Detect which cell encompasses the target text, then output its (x, y) center coordinate. 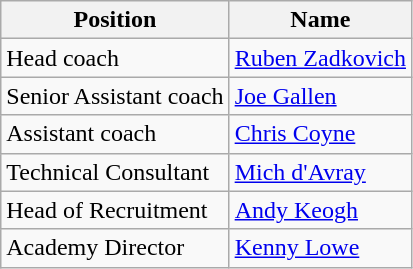
Kenny Lowe (320, 248)
Head of Recruitment (115, 210)
Joe Gallen (320, 96)
Technical Consultant (115, 172)
Head coach (115, 58)
Chris Coyne (320, 134)
Mich d'Avray (320, 172)
Academy Director (115, 248)
Andy Keogh (320, 210)
Position (115, 20)
Senior Assistant coach (115, 96)
Ruben Zadkovich (320, 58)
Assistant coach (115, 134)
Name (320, 20)
